Search for the cell housing the specified text and yield its (x, y) center coordinate. 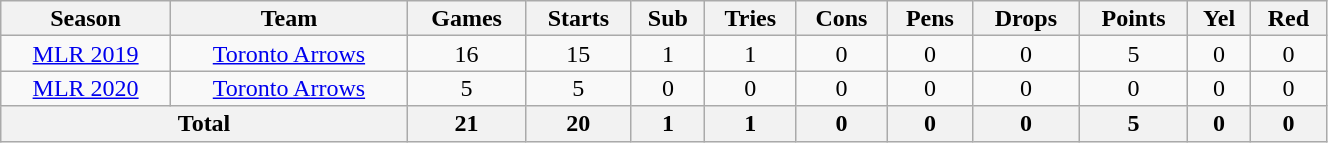
21 (466, 124)
Starts (578, 18)
Total (204, 124)
Team (288, 18)
15 (578, 54)
Yel (1219, 18)
Pens (930, 18)
Drops (1026, 18)
16 (466, 54)
Sub (668, 18)
Cons (842, 18)
Tries (750, 18)
MLR 2020 (86, 88)
Points (1134, 18)
Red (1288, 18)
MLR 2019 (86, 54)
Season (86, 18)
Games (466, 18)
20 (578, 124)
